Search for the cell housing the specified text and yield its (X, Y) center coordinate. 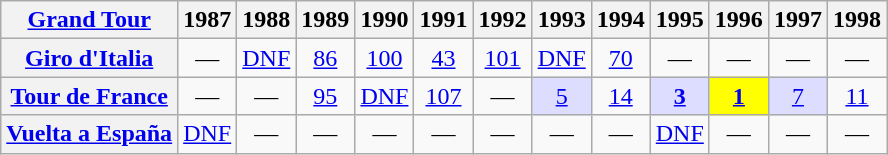
Vuelta a España (90, 134)
Tour de France (90, 96)
43 (444, 58)
86 (326, 58)
1989 (326, 20)
1988 (266, 20)
14 (620, 96)
3 (680, 96)
1992 (502, 20)
1997 (798, 20)
100 (384, 58)
Grand Tour (90, 20)
1998 (856, 20)
101 (502, 58)
70 (620, 58)
1993 (562, 20)
1991 (444, 20)
1995 (680, 20)
7 (798, 96)
Giro d'Italia (90, 58)
1990 (384, 20)
1996 (738, 20)
5 (562, 96)
11 (856, 96)
95 (326, 96)
1994 (620, 20)
1987 (208, 20)
107 (444, 96)
1 (738, 96)
